Find where the given text appears and provide that cell's center as [x, y] coordinate. 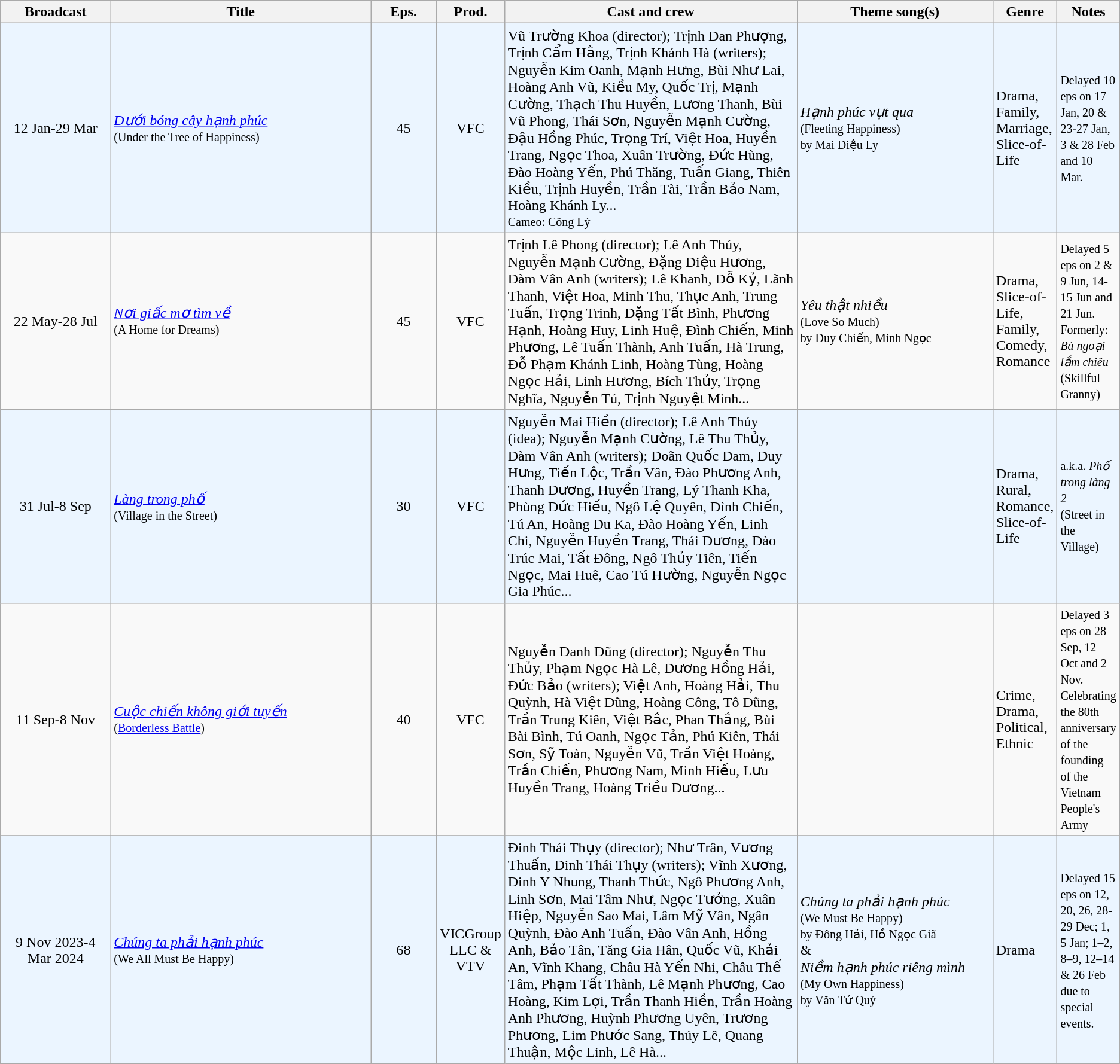
a.k.a. Phố trong làng 2(Street in the Village) [1088, 506]
40 [404, 719]
Drama, Rural, Romance, Slice-of-Life [1025, 506]
68 [404, 950]
Cuộc chiến không giới tuyến(Borderless Battle) [241, 719]
VICGroup LLC & VTV [471, 950]
Drama [1025, 950]
12 Jan-29 Mar [56, 128]
Genre [1025, 12]
Delayed 10 eps on 17 Jan, 20 & 23-27 Jan, 3 & 28 Feb and 10 Mar. [1088, 128]
31 Jul-8 Sep [56, 506]
Eps. [404, 12]
Drama, Family, Marriage, Slice-of-Life [1025, 128]
Theme song(s) [895, 12]
Delayed 15 eps on 12, 20, 26, 28-29 Dec; 1, 5 Jan; 1–2, 8–9, 12–14 & 26 Feb due to special events. [1088, 950]
Title [241, 12]
Cast and crew [651, 12]
Crime, Drama, Political, Ethnic [1025, 719]
Chúng ta phải hạnh phúc(We Must Be Happy)by Đông Hải, Hồ Ngọc Giã&Niềm hạnh phúc riêng mình(My Own Happiness)by Văn Tứ Quý [895, 950]
Hạnh phúc vụt qua(Fleeting Happiness)by Mai Diệu Ly [895, 128]
Nơi giấc mơ tìm về(A Home for Dreams) [241, 321]
Dưới bóng cây hạnh phúc(Under the Tree of Happiness) [241, 128]
Yêu thật nhiều(Love So Much)by Duy Chiến, Minh Ngọc [895, 321]
11 Sep-8 Nov [56, 719]
Drama, Slice-of-Life, Family, Comedy, Romance [1025, 321]
30 [404, 506]
Làng trong phố(Village in the Street) [241, 506]
Delayed 5 eps on 2 & 9 Jun, 14-15 Jun and 21 Jun.Formerly: Bà ngoại lắm chiêu(Skillful Granny) [1088, 321]
Notes [1088, 12]
Broadcast [56, 12]
9 Nov 2023-4 Mar 2024 [56, 950]
22 May-28 Jul [56, 321]
Chúng ta phải hạnh phúc(We All Must Be Happy) [241, 950]
Delayed 3 eps on 28 Sep, 12 Oct and 2 Nov.Celebrating the 80th anniversary of the founding of the Vietnam People's Army [1088, 719]
Prod. [471, 12]
